Detect which cell encompasses the target text, then output its [x, y] center coordinate. 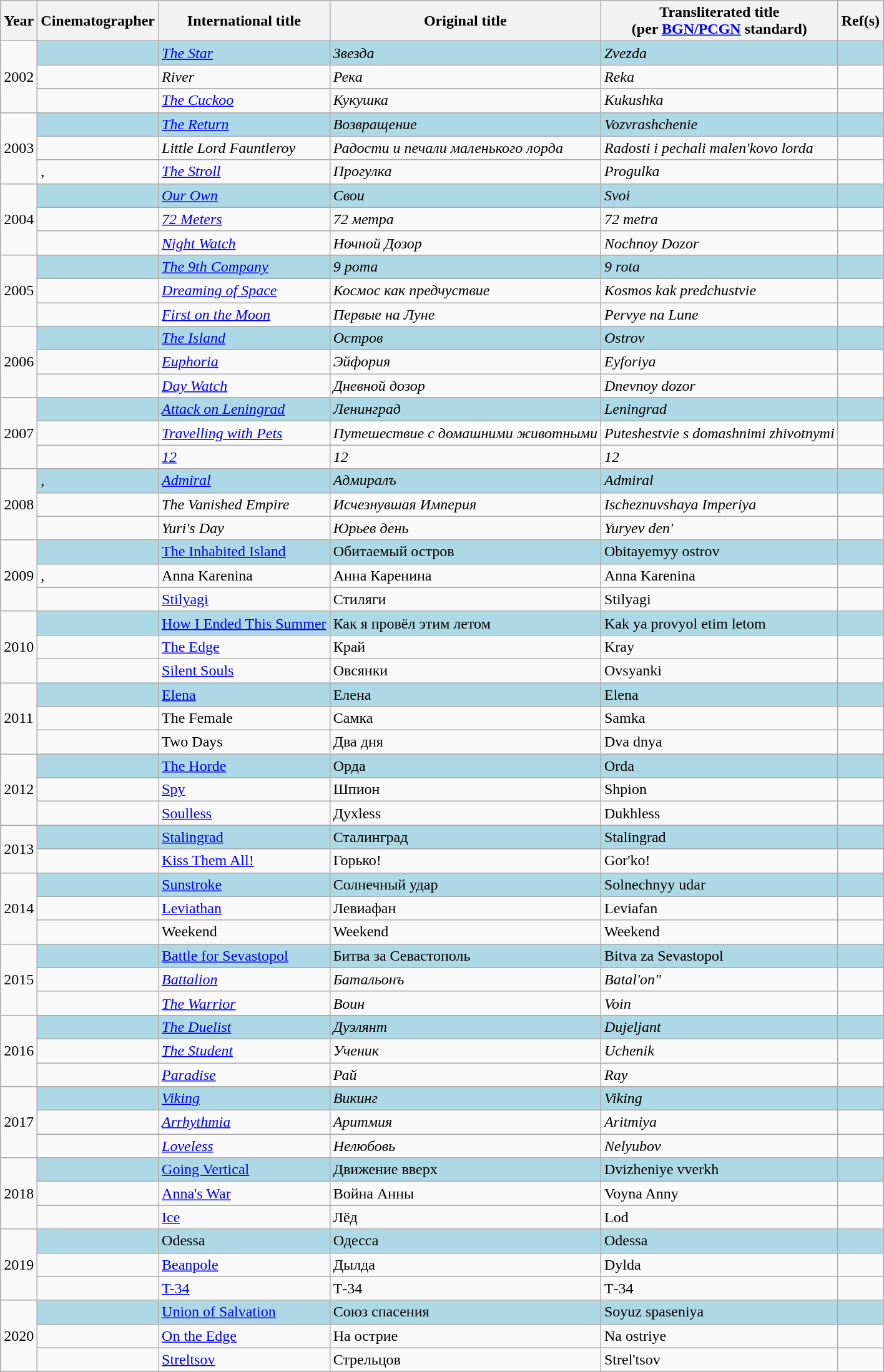
Year [19, 21]
Anna's War [245, 1193]
2011 [19, 718]
72 метра [465, 219]
Leningrad [719, 409]
2016 [19, 1051]
Day Watch [245, 386]
Aritmiya [719, 1122]
Dujeljant [719, 1027]
River [245, 77]
Дуэлянт [465, 1027]
Ice [245, 1217]
Radosti i pechali malen'kovo lorda [719, 148]
Движение вверх [465, 1170]
Battle for Sevastopol [245, 956]
2015 [19, 979]
Адмиралъ [465, 481]
Остров [465, 338]
72 metra [719, 219]
Original title [465, 21]
Eyforiya [719, 362]
Сталинград [465, 837]
Радости и печали маленького лорда [465, 148]
Streltsov [245, 1360]
Leviathan [245, 908]
Первые на Луне [465, 314]
Vozvrashchenie [719, 124]
Zvezda [719, 53]
Kray [719, 647]
Исчезнувшая Империя [465, 504]
Битва за Севастополь [465, 956]
Going Vertical [245, 1170]
Gor'ko! [719, 861]
Ночной Дозор [465, 243]
Путешествие с домашними животными [465, 433]
The Cuckoo [245, 100]
Shpion [719, 790]
Эйфория [465, 362]
Yuri's Day [245, 528]
Левиафан [465, 908]
Ray [719, 1074]
Voin [719, 1003]
Возвращение [465, 124]
International title [245, 21]
На острие [465, 1336]
T-34 [245, 1288]
Beanpole [245, 1265]
First on the Moon [245, 314]
Самка [465, 718]
Battalion [245, 979]
The Duelist [245, 1027]
The Edge [245, 647]
2002 [19, 77]
Cinematographer [98, 21]
How I Ended This Summer [245, 623]
2013 [19, 849]
Obitayemyy ostrov [719, 552]
Sunstroke [245, 884]
Reka [719, 77]
Космос как предчуствие [465, 290]
Два дня [465, 742]
Our Own [245, 195]
The Warrior [245, 1003]
Воин [465, 1003]
Nelyubov [719, 1146]
Dylda [719, 1265]
The Inhabited Island [245, 552]
Kak ya provyol etim letom [719, 623]
Soyuz spaseniya [719, 1312]
Анна Каренина [465, 576]
Puteshestvie s domashnimi zhivotnymi [719, 433]
The Horde [245, 766]
Прогулка [465, 172]
Kiss Them All! [245, 861]
The Star [245, 53]
The Student [245, 1051]
Dnevnoy dozor [719, 386]
The 9th Company [245, 267]
2008 [19, 504]
Духless [465, 813]
Dvizheniye vverkh [719, 1170]
Юрьев день [465, 528]
Ученик [465, 1051]
Travelling with Pets [245, 433]
Uchenik [719, 1051]
Шпион [465, 790]
Дневной дозор [465, 386]
The Stroll [245, 172]
Orda [719, 766]
Кукушка [465, 100]
72 Meters [245, 219]
Soulless [245, 813]
Аритмия [465, 1122]
Викинг [465, 1099]
Paradise [245, 1074]
Transliterated title(per BGN/PCGN standard) [719, 21]
2019 [19, 1265]
Река [465, 77]
Орда [465, 766]
Little Lord Fauntleroy [245, 148]
The Island [245, 338]
Обитаемый остров [465, 552]
Lod [719, 1217]
Two Days [245, 742]
2004 [19, 219]
Ленинград [465, 409]
Bitva za Sevastopol [719, 956]
2010 [19, 647]
Pervye na Lune [719, 314]
Свои [465, 195]
Одесса [465, 1241]
Dva dnya [719, 742]
2003 [19, 148]
Kukushka [719, 100]
Na ostriye [719, 1336]
Дылда [465, 1265]
On the Edge [245, 1336]
Svoi [719, 195]
Loveless [245, 1146]
Night Watch [245, 243]
The Female [245, 718]
Ischeznuvshaya Imperiya [719, 504]
Война Анны [465, 1193]
Звезда [465, 53]
Рай [465, 1074]
Dreaming of Space [245, 290]
Ref(s) [860, 21]
Ostrov [719, 338]
Yuryev den' [719, 528]
Spy [245, 790]
Стрельцов [465, 1360]
2012 [19, 790]
Euphoria [245, 362]
Нелюбовь [465, 1146]
Silent Souls [245, 670]
Voyna Anny [719, 1193]
2017 [19, 1122]
Progulka [719, 172]
2014 [19, 908]
Горько! [465, 861]
2009 [19, 576]
Leviafan [719, 908]
Solnechnyy udar [719, 884]
Лёд [465, 1217]
2006 [19, 362]
Strel'tsov [719, 1360]
Dukhless [719, 813]
2018 [19, 1193]
2020 [19, 1336]
Стиляги [465, 599]
Kosmos kak predchustvie [719, 290]
9 rota [719, 267]
The Return [245, 124]
Овсянки [465, 670]
Attack on Leningrad [245, 409]
The Vanished Empire [245, 504]
Как я провёл этим летом [465, 623]
Samka [719, 718]
Елена [465, 695]
2005 [19, 290]
Arrhythmia [245, 1122]
Батальонъ [465, 979]
2007 [19, 433]
Край [465, 647]
Union of Salvation [245, 1312]
9 рота [465, 267]
Nochnoy Dozor [719, 243]
Союз спасения [465, 1312]
Batal'on" [719, 979]
Ovsyanki [719, 670]
Солнечный удар [465, 884]
